Locate the cell with the specified text and output its [x, y] center coordinate. 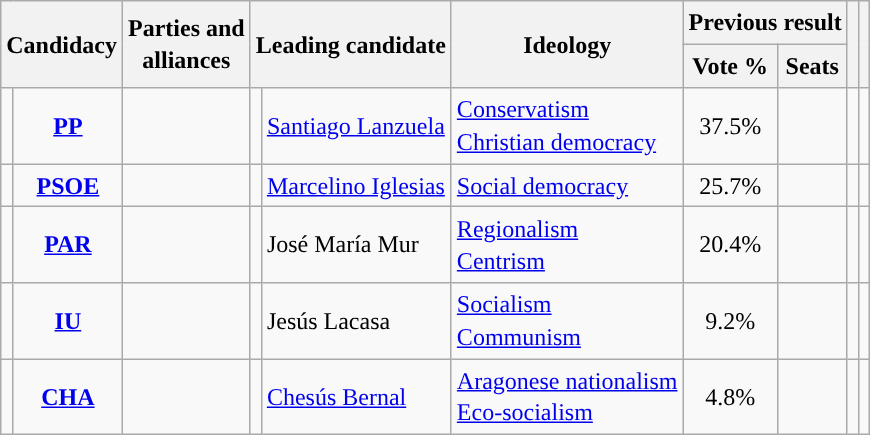
Chesús Bernal [356, 397]
37.5% [730, 126]
Aragonese nationalismEco-socialism [567, 397]
Previous result [765, 22]
Seats [812, 66]
IU [68, 321]
Candidacy [62, 44]
José María Mur [356, 245]
PP [68, 126]
Santiago Lanzuela [356, 126]
PSOE [68, 186]
ConservatismChristian democracy [567, 126]
SocialismCommunism [567, 321]
Leading candidate [350, 44]
Jesús Lacasa [356, 321]
RegionalismCentrism [567, 245]
CHA [68, 397]
Parties andalliances [187, 44]
PAR [68, 245]
Ideology [567, 44]
4.8% [730, 397]
9.2% [730, 321]
20.4% [730, 245]
Social democracy [567, 186]
25.7% [730, 186]
Vote % [730, 66]
Marcelino Iglesias [356, 186]
